Return the (x, y) coordinate for the center point of the cell that contains the specified text.  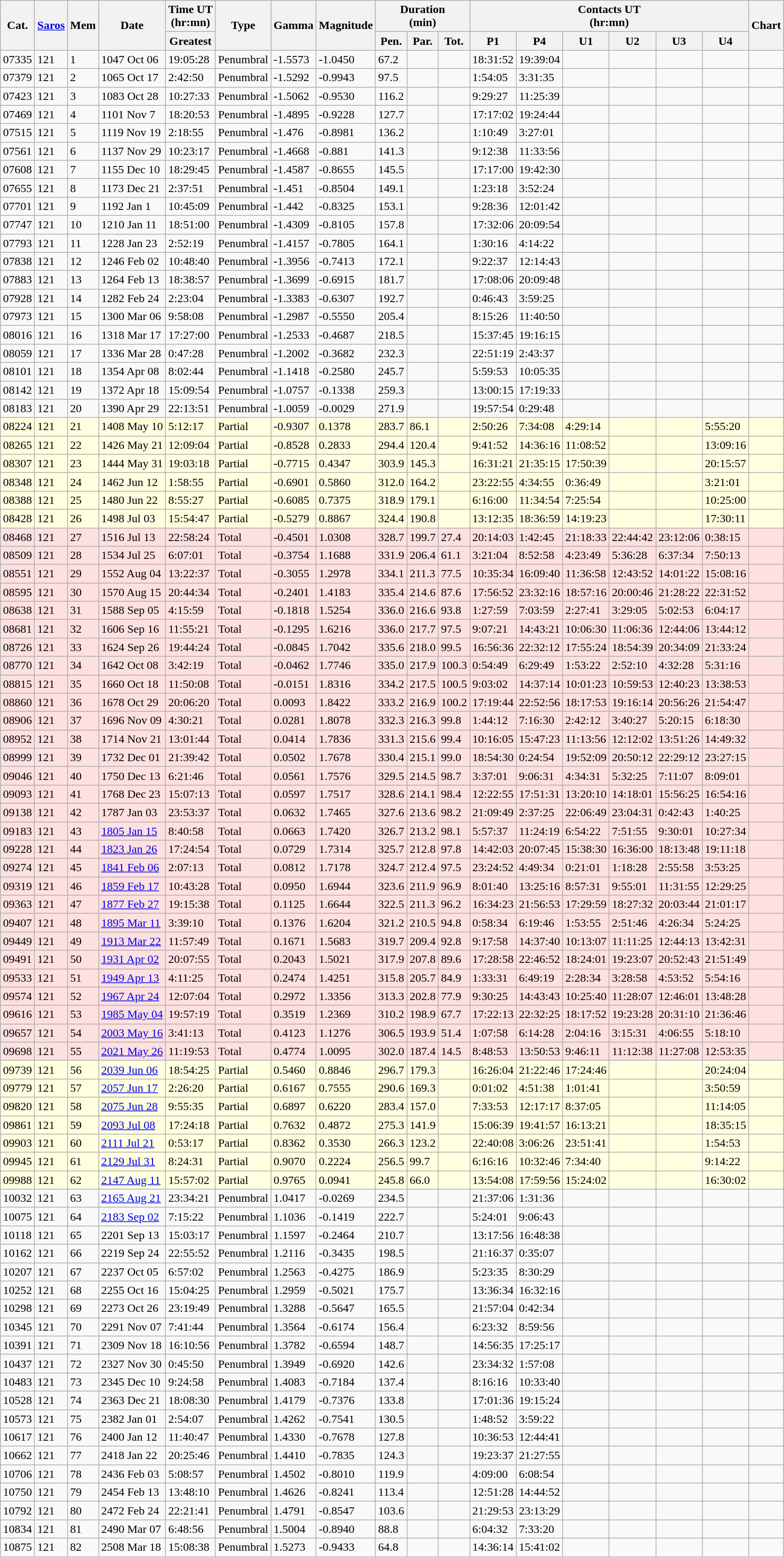
2:54:07 (190, 1418)
1768 Dec 23 (132, 794)
17:30:11 (726, 518)
8:59:56 (539, 1327)
11:19:53 (190, 1051)
15:41:02 (539, 1547)
0.0663 (294, 831)
07561 (17, 151)
9:14:22 (726, 1162)
30 (83, 592)
17:24:46 (586, 1070)
12:53:35 (726, 1051)
-0.4687 (345, 335)
08265 (17, 445)
5:57:37 (493, 831)
23:27:15 (726, 757)
22:32:12 (539, 647)
3:52:24 (539, 188)
20:15:57 (726, 463)
1.5004 (294, 1529)
256.5 (391, 1162)
09657 (17, 1033)
15:03:17 (190, 1235)
07655 (17, 188)
157.8 (391, 224)
-0.9530 (345, 96)
11:36:58 (586, 574)
16 (83, 335)
213.2 (423, 831)
215.6 (423, 739)
12:14:43 (539, 262)
179.1 (423, 500)
-0.7376 (345, 1400)
08770 (17, 666)
1985 May 04 (132, 1015)
Saros (51, 25)
12 (83, 262)
332.3 (391, 721)
2345 Dec 10 (132, 1382)
14:44:52 (539, 1492)
12:01:42 (539, 206)
14:19:23 (586, 518)
8:55:27 (190, 500)
61.1 (454, 556)
14 (83, 298)
10437 (17, 1363)
1.5683 (345, 941)
1:53:55 (586, 923)
Par. (423, 41)
12:46:01 (679, 996)
-0.2401 (294, 592)
20:52:43 (679, 959)
6:48:56 (190, 1529)
12:12:02 (633, 739)
15:07:13 (190, 794)
98.7 (454, 776)
19:15:38 (190, 904)
207.8 (423, 959)
Gamma (294, 25)
-0.0029 (345, 408)
283.4 (391, 1106)
67.7 (454, 1015)
7:34:08 (539, 427)
0:35:07 (539, 1253)
1714 Nov 21 (132, 739)
0.0502 (294, 757)
99.0 (454, 757)
77.9 (454, 996)
-0.8504 (345, 188)
0.0950 (294, 886)
217.9 (423, 666)
-1.0450 (345, 59)
0.2972 (294, 996)
-0.6920 (345, 1363)
22:52:56 (539, 702)
1065 Oct 17 (132, 78)
62 (83, 1180)
49 (83, 941)
1696 Nov 09 (132, 721)
0.3519 (294, 1015)
6:23:32 (493, 1327)
4:09:00 (493, 1474)
2273 Oct 26 (132, 1308)
10:27:34 (726, 831)
120.4 (423, 445)
175.7 (391, 1290)
20:24:04 (726, 1070)
10483 (17, 1382)
15:06:39 (493, 1125)
-0.3754 (294, 556)
1:31:36 (539, 1198)
6:29:49 (539, 666)
3:50:59 (726, 1088)
96.2 (454, 904)
3:37:01 (493, 776)
16:30:02 (726, 1180)
13:20:10 (586, 794)
09903 (17, 1143)
186.9 (391, 1272)
17:24:18 (190, 1125)
09574 (17, 996)
1660 Oct 18 (132, 684)
0:54:49 (493, 666)
99.7 (423, 1162)
19:44:24 (190, 647)
16:26:04 (493, 1070)
8:52:58 (539, 556)
1.2978 (345, 574)
1642 Oct 08 (132, 666)
1.2563 (294, 1272)
205.7 (423, 978)
17:24:54 (190, 849)
0.0281 (294, 721)
18 (83, 372)
16:56:36 (493, 647)
1841 Feb 06 (132, 868)
-1.3699 (294, 280)
2:04:16 (586, 1033)
42 (83, 812)
1:07:58 (493, 1033)
6:04:32 (493, 1529)
330.4 (391, 757)
44 (83, 849)
0.4872 (345, 1125)
1.4183 (345, 592)
9:28:36 (493, 206)
334.1 (391, 574)
216.9 (423, 702)
5:31:16 (726, 666)
12:44:13 (679, 941)
2165 Aug 21 (132, 1198)
17 (83, 353)
1859 Feb 17 (132, 886)
222.7 (391, 1217)
29 (83, 574)
18:38:57 (190, 280)
12:09:04 (190, 445)
08016 (17, 335)
3:40:27 (633, 721)
3:28:58 (633, 978)
10:13:07 (586, 941)
80 (83, 1511)
3:06:26 (539, 1143)
40 (83, 776)
11 (83, 243)
0:21:01 (586, 868)
1318 Mar 17 (132, 335)
1.8422 (345, 702)
21:28:22 (679, 592)
0.1125 (294, 904)
0:01:02 (493, 1088)
214.6 (423, 592)
09363 (17, 904)
1.7042 (345, 647)
16:13:21 (586, 1125)
09319 (17, 886)
4:49:34 (539, 868)
328.6 (391, 794)
335.4 (391, 592)
12:17:17 (539, 1106)
12:22:55 (493, 794)
0:36:49 (586, 482)
-0.4501 (294, 537)
2129 Jul 31 (132, 1162)
74 (83, 1400)
07928 (17, 298)
-0.0845 (294, 647)
10:59:53 (633, 684)
11:12:38 (633, 1051)
321.2 (391, 923)
-1.2533 (294, 335)
2:28:34 (586, 978)
4:23:49 (586, 556)
6:19:46 (539, 923)
17:56:52 (493, 592)
94.8 (454, 923)
09183 (17, 831)
21:35:15 (539, 463)
206.4 (423, 556)
17:19:33 (539, 390)
10528 (17, 1400)
13:54:08 (493, 1180)
12:29:25 (726, 886)
2:37:25 (539, 812)
2:23:04 (190, 298)
5:32:25 (633, 776)
18:24:01 (586, 959)
22:58:24 (190, 537)
-1.4668 (294, 151)
181.7 (391, 280)
-0.0151 (294, 684)
303.9 (391, 463)
13:00:15 (493, 390)
12:40:23 (679, 684)
14:01:22 (679, 574)
9 (83, 206)
1.5273 (294, 1547)
07838 (17, 262)
2003 May 16 (132, 1033)
18:17:52 (586, 1015)
08815 (17, 684)
67 (83, 1272)
3:59:22 (539, 1418)
2021 May 26 (132, 1051)
72 (83, 1363)
-0.6594 (345, 1345)
1732 Dec 01 (132, 757)
1.6644 (345, 904)
09739 (17, 1070)
10032 (17, 1198)
0.2833 (345, 445)
2237 Oct 05 (132, 1272)
0.0632 (294, 812)
169.3 (423, 1088)
10:25:40 (586, 996)
13:48:10 (190, 1492)
19:52:09 (586, 757)
8:02:44 (190, 372)
61 (83, 1162)
17:55:24 (586, 647)
2309 Nov 18 (132, 1345)
25 (83, 500)
20:03:44 (679, 904)
1.6216 (345, 629)
19:15:24 (539, 1400)
09228 (17, 849)
1.0095 (345, 1051)
-0.6085 (294, 500)
20:25:46 (190, 1456)
21:09:49 (493, 812)
67.2 (391, 59)
54 (83, 1033)
1606 Sep 16 (132, 629)
205.4 (391, 317)
0:24:54 (539, 757)
21:56:53 (539, 904)
1444 May 31 (132, 463)
11:11:25 (633, 941)
10706 (17, 1474)
2255 Oct 16 (132, 1290)
15:37:45 (493, 335)
2111 Jul 21 (132, 1143)
11:33:56 (539, 151)
09407 (17, 923)
312.0 (391, 482)
76 (83, 1437)
13:36:34 (493, 1290)
-0.9228 (345, 114)
11:34:54 (539, 500)
4:26:34 (679, 923)
0:46:43 (493, 298)
283.7 (391, 427)
16:10:56 (190, 1345)
0.2224 (345, 1162)
19:03:18 (190, 463)
38 (83, 739)
2183 Sep 02 (132, 1217)
2382 Jan 01 (132, 1418)
1083 Oct 28 (132, 96)
0.0812 (294, 868)
-1.2987 (294, 317)
-0.1295 (294, 629)
1192 Jan 1 (132, 206)
1426 May 21 (132, 445)
Magnitude (345, 25)
190.8 (423, 518)
13:44:12 (726, 629)
2:26:20 (190, 1088)
99.5 (454, 647)
-0.5550 (345, 317)
3:29:05 (633, 611)
07515 (17, 133)
89.6 (454, 959)
1.1276 (345, 1033)
5:08:57 (190, 1474)
216.3 (423, 721)
U1 (586, 41)
6:14:28 (539, 1033)
-0.5279 (294, 518)
1.5021 (345, 959)
319.7 (391, 941)
0.7632 (294, 1125)
334.2 (391, 684)
1.7746 (345, 666)
22:44:42 (633, 537)
18:54:39 (633, 647)
-1.4309 (294, 224)
2093 Jul 08 (132, 1125)
10:43:28 (190, 886)
0.8846 (345, 1070)
22 (83, 445)
18:17:53 (586, 702)
2363 Dec 21 (132, 1400)
164.2 (423, 482)
10075 (17, 1217)
07883 (17, 280)
266.3 (391, 1143)
1750 Dec 13 (132, 776)
-0.6901 (294, 482)
0.4774 (294, 1051)
2291 Nov 07 (132, 1327)
2:50:26 (493, 427)
U4 (726, 41)
55 (83, 1051)
1.4251 (345, 978)
23:04:31 (633, 812)
172.1 (391, 262)
137.4 (391, 1382)
1:27:59 (493, 611)
07793 (17, 243)
1 (83, 59)
2147 Aug 11 (132, 1180)
1.4179 (294, 1400)
245.7 (391, 372)
13:01:44 (190, 739)
18:29:45 (190, 169)
09491 (17, 959)
-0.9943 (345, 78)
0.6167 (294, 1088)
3 (83, 96)
5:24:25 (726, 923)
1.4330 (294, 1437)
1:23:18 (493, 188)
07469 (17, 114)
Type (243, 25)
Mem (83, 25)
209.4 (423, 941)
7:33:53 (493, 1106)
1552 Aug 04 (132, 574)
15:56:25 (679, 794)
198.9 (423, 1015)
9:22:37 (493, 262)
0.4123 (294, 1033)
12:44:06 (679, 629)
U2 (633, 41)
17:08:06 (493, 280)
16:34:23 (493, 904)
5:23:35 (493, 1272)
11:25:39 (539, 96)
13:51:26 (679, 739)
6:07:01 (190, 556)
1.3782 (294, 1345)
6:57:02 (190, 1272)
2:07:13 (190, 868)
324.7 (391, 868)
0:47:28 (190, 353)
124.3 (391, 1456)
1913 Mar 22 (132, 941)
-0.7835 (345, 1456)
127.8 (391, 1437)
81 (83, 1529)
12:43:52 (633, 574)
-1.442 (294, 206)
20:56:26 (679, 702)
1.7314 (345, 849)
70 (83, 1327)
13:17:56 (493, 1235)
1:42:45 (539, 537)
1.7836 (345, 739)
1.8078 (345, 721)
8:16:16 (493, 1382)
153.1 (391, 206)
1210 Jan 11 (132, 224)
22:51:19 (493, 353)
0.3530 (345, 1143)
10:45:09 (190, 206)
8:09:01 (726, 776)
1949 Apr 13 (132, 978)
36 (83, 702)
0:53:17 (190, 1143)
-0.2464 (345, 1235)
8:48:53 (493, 1051)
09698 (17, 1051)
1408 May 10 (132, 427)
1967 Apr 24 (132, 996)
-0.9433 (345, 1547)
18:57:16 (586, 592)
-0.8010 (345, 1474)
217.5 (423, 684)
-0.8241 (345, 1492)
10:23:17 (190, 151)
1:01:41 (586, 1088)
1336 Mar 28 (132, 353)
1678 Oct 29 (132, 702)
23:22:55 (493, 482)
211.9 (423, 886)
0:58:34 (493, 923)
08183 (17, 408)
15:09:54 (190, 390)
23:13:29 (539, 1511)
15:24:02 (586, 1180)
-0.3435 (345, 1253)
0:29:48 (539, 408)
10:01:23 (586, 684)
142.6 (391, 1363)
8:40:58 (190, 831)
50 (83, 959)
3:53:25 (726, 868)
318.9 (391, 500)
07335 (17, 59)
0.0941 (345, 1180)
10750 (17, 1492)
1:10:49 (493, 133)
148.7 (391, 1345)
-1.0059 (294, 408)
13:48:28 (726, 996)
6:16:16 (493, 1162)
3:27:01 (539, 133)
-1.5062 (294, 96)
-0.7184 (345, 1382)
4:11:25 (190, 978)
19 (83, 390)
Chart (766, 25)
4 (83, 114)
-0.0462 (294, 666)
0.0093 (294, 702)
08388 (17, 500)
2039 Jun 06 (132, 1070)
4:34:31 (586, 776)
10345 (17, 1327)
15:08:16 (726, 574)
19:11:18 (726, 849)
2 (83, 78)
27 (83, 537)
08101 (17, 372)
Pen. (391, 41)
271.9 (391, 408)
10252 (17, 1290)
1.4410 (294, 1456)
5:18:10 (726, 1033)
Date (132, 25)
7:16:30 (539, 721)
22:46:52 (539, 959)
2400 Jan 12 (132, 1437)
-0.8105 (345, 224)
09945 (17, 1162)
98.4 (454, 794)
07973 (17, 317)
323.6 (391, 886)
-0.8547 (345, 1511)
9:17:58 (493, 941)
1805 Jan 15 (132, 831)
1624 Sep 26 (132, 647)
09093 (17, 794)
1.8316 (345, 684)
78 (83, 1474)
210.5 (423, 923)
-0.3055 (294, 574)
11:50:08 (190, 684)
17:28:58 (493, 959)
100.5 (454, 684)
1.0308 (345, 537)
-0.881 (345, 151)
65 (83, 1235)
9:46:11 (586, 1051)
-0.8325 (345, 206)
10834 (17, 1529)
88.8 (391, 1529)
0.5460 (294, 1070)
331.9 (391, 556)
33 (83, 647)
2:52:10 (633, 666)
1.4626 (294, 1492)
202.8 (423, 996)
99.4 (454, 739)
-0.7805 (345, 243)
333.2 (391, 702)
187.4 (423, 1051)
4:15:59 (190, 611)
179.3 (423, 1070)
-0.4275 (345, 1272)
157.0 (423, 1106)
0.1671 (294, 941)
23:53:37 (190, 812)
-0.8528 (294, 445)
-0.7678 (345, 1437)
-0.1419 (345, 1217)
1:57:08 (539, 1363)
79 (83, 1492)
07747 (17, 224)
-0.1818 (294, 611)
09274 (17, 868)
18:35:15 (726, 1125)
1.7465 (345, 812)
1119 Nov 19 (132, 133)
21:29:53 (493, 1511)
17:25:17 (539, 1345)
17:01:36 (493, 1400)
20:00:46 (633, 592)
0.7375 (345, 500)
66 (83, 1253)
8:15:26 (493, 317)
1.1597 (294, 1235)
0.1378 (345, 427)
1:44:12 (493, 721)
6:21:46 (190, 776)
14.5 (454, 1051)
21:16:37 (493, 1253)
7:15:22 (190, 1217)
98.1 (454, 831)
1228 Jan 23 (132, 243)
149.1 (391, 188)
10:33:40 (539, 1382)
5:54:16 (726, 978)
2:18:55 (190, 133)
08952 (17, 739)
20:07:45 (539, 849)
28 (83, 556)
123.2 (423, 1143)
14:43:21 (539, 629)
1354 Apr 08 (132, 372)
10792 (17, 1511)
6:04:17 (726, 611)
19:05:28 (190, 59)
5:55:20 (726, 427)
08551 (17, 574)
9:07:21 (493, 629)
7:03:59 (539, 611)
22:21:41 (190, 1511)
1264 Feb 13 (132, 280)
1480 Jun 22 (132, 500)
09138 (17, 812)
6:49:19 (539, 978)
1.3356 (345, 996)
0:38:15 (726, 537)
08638 (17, 611)
08428 (17, 518)
11:55:21 (190, 629)
116.2 (391, 96)
98.2 (454, 812)
259.3 (391, 390)
2:37:51 (190, 188)
11:08:52 (586, 445)
7:50:13 (726, 556)
-0.5647 (345, 1308)
17:51:31 (539, 794)
217.7 (423, 629)
-0.6307 (345, 298)
14:36:16 (539, 445)
1:30:16 (493, 243)
10662 (17, 1456)
1047 Oct 06 (132, 59)
1570 Aug 15 (132, 592)
12:07:04 (190, 996)
Tot. (454, 41)
08726 (17, 647)
8:57:31 (586, 886)
4:30:21 (190, 721)
275.3 (391, 1125)
0.4347 (345, 463)
-0.6915 (345, 280)
13:09:16 (726, 445)
0.9070 (294, 1162)
-1.5292 (294, 78)
19:39:04 (539, 59)
14:18:01 (633, 794)
-0.8655 (345, 169)
113.4 (391, 1492)
77.5 (454, 574)
1101 Nov 7 (132, 114)
3:31:35 (539, 78)
1787 Jan 03 (132, 812)
3:15:31 (633, 1033)
08509 (17, 556)
1372 Apr 18 (132, 390)
08307 (17, 463)
17:27:00 (190, 335)
0.9765 (294, 1180)
08224 (17, 427)
08142 (17, 390)
7 (83, 169)
0:45:50 (190, 1363)
133.8 (391, 1400)
-1.4587 (294, 169)
6:37:34 (679, 556)
212.8 (423, 849)
11:31:55 (679, 886)
2418 Jan 22 (132, 1456)
21:37:06 (493, 1198)
1:54:53 (726, 1143)
11:06:36 (633, 629)
07701 (17, 206)
15 (83, 317)
3:21:01 (726, 482)
4:29:14 (586, 427)
4:06:55 (679, 1033)
09988 (17, 1180)
3:21:04 (493, 556)
8:24:31 (190, 1162)
19:42:30 (539, 169)
17:19:44 (493, 702)
8 (83, 188)
18:20:53 (190, 114)
1.6204 (345, 923)
2454 Feb 13 (132, 1492)
-0.3682 (345, 353)
1895 Mar 11 (132, 923)
1282 Feb 24 (132, 298)
119.9 (391, 1474)
4:32:28 (679, 666)
192.7 (391, 298)
08348 (17, 482)
08059 (17, 353)
10573 (17, 1418)
1931 Apr 02 (132, 959)
77 (83, 1456)
13:12:35 (493, 518)
-1.3956 (294, 262)
1.1688 (345, 556)
6:54:22 (586, 831)
199.7 (423, 537)
59 (83, 1125)
2219 Sep 24 (132, 1253)
218.5 (391, 335)
1.4262 (294, 1418)
63 (83, 1198)
17:50:39 (586, 463)
4:14:22 (539, 243)
41 (83, 794)
232.3 (391, 353)
09046 (17, 776)
2436 Feb 03 (132, 1474)
11:14:05 (726, 1106)
20:09:54 (539, 224)
16:48:38 (539, 1235)
212.4 (423, 868)
17:22:13 (493, 1015)
5:36:28 (633, 556)
22:13:51 (190, 408)
2:42:50 (190, 78)
8:01:40 (493, 886)
19:23:28 (633, 1015)
13:38:53 (726, 684)
71 (83, 1345)
13:50:53 (539, 1051)
215.1 (423, 757)
1:48:52 (493, 1418)
-0.0269 (345, 1198)
145.5 (391, 169)
75 (83, 1418)
18:54:25 (190, 1070)
34 (83, 666)
10:05:35 (539, 372)
331.3 (391, 739)
21:51:49 (726, 959)
9:55:35 (190, 1106)
5 (83, 133)
100.3 (454, 666)
245.8 (391, 1180)
7:41:44 (190, 1327)
8:30:29 (539, 1272)
2:43:37 (539, 353)
19:41:57 (539, 1125)
09449 (17, 941)
16:31:21 (493, 463)
10:06:30 (586, 629)
10391 (17, 1345)
0.6220 (345, 1106)
1.4502 (294, 1474)
08595 (17, 592)
294.4 (391, 445)
9:06:43 (539, 1217)
08468 (17, 537)
08906 (17, 721)
2057 Jun 17 (132, 1088)
13:42:31 (726, 941)
69 (83, 1308)
1:40:25 (726, 812)
14:37:40 (539, 941)
2508 Mar 18 (132, 1547)
48 (83, 923)
315.8 (391, 978)
18:27:32 (633, 904)
-1.3383 (294, 298)
9:03:02 (493, 684)
14:36:14 (493, 1547)
45 (83, 868)
-0.9307 (294, 427)
22:29:12 (679, 757)
96.9 (454, 886)
15:08:38 (190, 1547)
-0.7413 (345, 262)
1.7178 (345, 868)
21:27:55 (539, 1456)
1.7420 (345, 831)
37 (83, 721)
21:01:17 (726, 904)
22:06:49 (586, 812)
-0.5021 (345, 1290)
18:51:00 (190, 224)
1.2959 (294, 1290)
20:07:55 (190, 959)
-0.7715 (294, 463)
327.6 (391, 812)
07379 (17, 78)
6:16:00 (493, 500)
290.6 (391, 1088)
17:32:06 (493, 224)
11:40:47 (190, 1437)
2:55:58 (679, 868)
1823 Jan 26 (132, 849)
2472 Feb 24 (132, 1511)
7:11:07 (679, 776)
313.3 (391, 996)
1.3949 (294, 1363)
1:53:22 (586, 666)
7:34:40 (586, 1162)
1300 Mar 06 (132, 317)
7:33:20 (539, 1529)
1:54:05 (493, 78)
127.7 (391, 114)
1.7517 (345, 794)
9:29:27 (493, 96)
20:50:12 (633, 757)
Greatest (190, 41)
23:32:16 (539, 592)
329.5 (391, 776)
14:56:35 (493, 1345)
11:57:49 (190, 941)
0:42:43 (679, 812)
156.4 (391, 1327)
17:17:00 (493, 169)
0.2043 (294, 959)
18:08:30 (190, 1400)
22:31:52 (726, 592)
16:32:16 (539, 1290)
19:24:44 (539, 114)
16:09:40 (539, 574)
86.1 (423, 427)
9:41:52 (493, 445)
2:27:41 (586, 611)
20:06:20 (190, 702)
-0.8940 (345, 1529)
1.4791 (294, 1511)
322.5 (391, 904)
214.1 (423, 794)
09533 (17, 978)
335.6 (391, 647)
9:24:58 (190, 1382)
213.6 (423, 812)
11:28:07 (633, 996)
0:42:34 (539, 1308)
326.7 (391, 831)
10298 (17, 1308)
1.0417 (294, 1198)
-0.2580 (345, 372)
Duration(min) (423, 16)
1.3564 (294, 1327)
66.0 (423, 1180)
22:55:52 (190, 1253)
10 (83, 224)
13:25:16 (539, 886)
53 (83, 1015)
18:54:30 (493, 757)
1246 Feb 02 (132, 262)
10617 (17, 1437)
10:25:00 (726, 500)
14:37:14 (539, 684)
1390 Apr 29 (132, 408)
16:54:16 (726, 794)
14:42:03 (493, 849)
08681 (17, 629)
12:44:41 (539, 1437)
18:31:52 (493, 59)
234.5 (391, 1198)
10:32:46 (539, 1162)
09861 (17, 1125)
17:17:02 (493, 114)
15:38:30 (586, 849)
09779 (17, 1088)
16:36:00 (633, 849)
15:54:47 (190, 518)
46 (83, 886)
193.9 (423, 1033)
0.0729 (294, 849)
1.7678 (345, 757)
32 (83, 629)
1:18:28 (633, 868)
11:27:08 (679, 1051)
216.6 (423, 611)
302.0 (391, 1051)
52 (83, 996)
165.5 (391, 1308)
2:51:46 (633, 923)
08999 (17, 757)
47 (83, 904)
Cat. (17, 25)
5:02:53 (679, 611)
100.2 (454, 702)
-1.0757 (294, 390)
19:16:15 (539, 335)
27.4 (454, 537)
10:27:33 (190, 96)
43 (83, 831)
-0.6174 (345, 1327)
09616 (17, 1015)
3:42:19 (190, 666)
1498 Jul 03 (132, 518)
23:19:49 (190, 1308)
4:34:55 (539, 482)
1:33:31 (493, 978)
0.5860 (345, 482)
20:34:09 (679, 647)
7:51:55 (633, 831)
Contacts UT(hr:mn) (609, 16)
218.0 (423, 647)
0.1376 (294, 923)
0.0597 (294, 794)
10:48:40 (190, 262)
1.2369 (345, 1015)
-1.2002 (294, 353)
31 (83, 611)
-0.1338 (345, 390)
21:39:42 (190, 757)
9:12:38 (493, 151)
3:39:10 (190, 923)
21:18:33 (586, 537)
7:25:54 (586, 500)
21:22:46 (539, 1070)
19:57:19 (190, 1015)
1155 Dec 10 (132, 169)
9:55:01 (633, 886)
198.5 (391, 1253)
17:59:56 (539, 1180)
2327 Nov 30 (132, 1363)
97.8 (454, 849)
8:37:05 (586, 1106)
141.9 (423, 1125)
164.1 (391, 243)
20:09:48 (539, 280)
-0.7541 (345, 1418)
1.7576 (345, 776)
57 (83, 1088)
21:36:46 (726, 1015)
21:57:04 (493, 1308)
19:57:54 (493, 408)
64 (83, 1217)
10875 (17, 1547)
1.4083 (294, 1382)
-1.1418 (294, 372)
3:59:25 (539, 298)
5:59:53 (493, 372)
1.2116 (294, 1253)
13:22:37 (190, 574)
20 (83, 408)
07608 (17, 169)
64.8 (391, 1547)
317.9 (391, 959)
23 (83, 463)
23:51:41 (586, 1143)
14:49:32 (726, 739)
2075 Jun 28 (132, 1106)
21:33:24 (726, 647)
3:41:13 (190, 1033)
18:36:59 (539, 518)
51 (83, 978)
5:20:15 (679, 721)
13 (83, 280)
310.2 (391, 1015)
10162 (17, 1253)
87.6 (454, 592)
10118 (17, 1235)
0.8362 (294, 1143)
9:30:01 (679, 831)
10:35:34 (493, 574)
11:24:19 (539, 831)
93.8 (454, 611)
1.1036 (294, 1217)
20:14:03 (493, 537)
0.0561 (294, 776)
21:54:47 (726, 702)
0.8867 (345, 518)
56 (83, 1070)
1534 Jul 25 (132, 556)
92.8 (454, 941)
19:23:07 (633, 959)
1137 Nov 29 (132, 151)
84.9 (454, 978)
10:16:05 (493, 739)
19:23:37 (493, 1456)
20:31:10 (679, 1015)
210.7 (391, 1235)
4:51:38 (539, 1088)
325.7 (391, 849)
2:52:19 (190, 243)
1588 Sep 05 (132, 611)
130.5 (391, 1418)
328.7 (391, 537)
U3 (679, 41)
68 (83, 1290)
15:04:25 (190, 1290)
2201 Sep 13 (132, 1235)
58 (83, 1106)
0.0414 (294, 739)
20:44:34 (190, 592)
22:40:08 (493, 1143)
296.7 (391, 1070)
10207 (17, 1272)
26 (83, 518)
10:36:53 (493, 1437)
6:08:54 (539, 1474)
14:43:43 (539, 996)
0.6897 (294, 1106)
1:58:55 (190, 482)
4:53:52 (679, 978)
Time UT(hr:mn) (190, 16)
21 (83, 427)
6 (83, 151)
5:24:01 (493, 1217)
306.5 (391, 1033)
0.7555 (345, 1088)
9:58:08 (190, 317)
335.0 (391, 666)
0.2474 (294, 978)
99.8 (454, 721)
-1.476 (294, 133)
39 (83, 757)
18:13:48 (679, 849)
24 (83, 482)
9:30:25 (493, 996)
11:40:50 (539, 317)
2:42:12 (586, 721)
12:51:28 (493, 1492)
P4 (539, 41)
5:12:17 (190, 427)
-1.451 (294, 188)
2490 Mar 07 (132, 1529)
136.2 (391, 133)
35 (83, 684)
07423 (17, 96)
17:29:59 (586, 904)
145.3 (423, 463)
1462 Jun 12 (132, 482)
11:13:56 (586, 739)
73 (83, 1382)
82 (83, 1547)
1877 Feb 27 (132, 904)
1.3288 (294, 1308)
-1.4895 (294, 114)
1.5254 (345, 611)
51.4 (454, 1033)
9:06:31 (539, 776)
23:34:32 (493, 1363)
-0.8981 (345, 133)
1.6944 (345, 886)
23:12:06 (679, 537)
23:24:52 (493, 868)
141.3 (391, 151)
6:18:30 (726, 721)
103.6 (391, 1511)
15:57:02 (190, 1180)
60 (83, 1143)
214.5 (423, 776)
-1.4157 (294, 243)
08860 (17, 702)
15:47:23 (539, 739)
19:16:14 (633, 702)
P1 (493, 41)
-1.5573 (294, 59)
1516 Jul 13 (132, 537)
22:32:25 (539, 1015)
23:34:21 (190, 1198)
1173 Dec 21 (132, 188)
324.4 (391, 518)
09820 (17, 1106)
